Extract the (x, y) coordinate from the center of the cell holding the provided text.  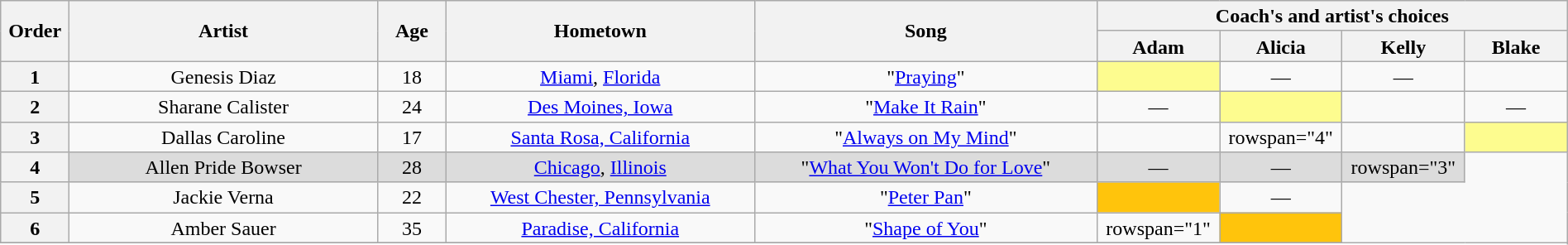
"Shape of You" (925, 228)
"Make It Rain" (925, 106)
Adam (1158, 46)
Des Moines, Iowa (600, 106)
2 (35, 106)
Miami, Florida (600, 76)
rowspan="4" (1281, 137)
Allen Pride Bowser (223, 167)
"Always on My Mind" (925, 137)
West Chester, Pennsylvania (600, 197)
6 (35, 228)
Coach's and artist's choices (1331, 17)
Dallas Caroline (223, 137)
Amber Sauer (223, 228)
Paradise, California (600, 228)
35 (412, 228)
3 (35, 137)
Age (412, 31)
"Peter Pan" (925, 197)
Sharane Calister (223, 106)
Genesis Diaz (223, 76)
24 (412, 106)
Song (925, 31)
rowspan="3" (1403, 167)
4 (35, 167)
Alicia (1281, 46)
28 (412, 167)
Blake (1516, 46)
"What You Won't Do for Love" (925, 167)
Order (35, 31)
1 (35, 76)
Artist (223, 31)
Hometown (600, 31)
18 (412, 76)
17 (412, 137)
"Praying" (925, 76)
Chicago, Illinois (600, 167)
rowspan="1" (1158, 228)
Jackie Verna (223, 197)
22 (412, 197)
Santa Rosa, California (600, 137)
5 (35, 197)
Kelly (1403, 46)
